Find where the given text appears and provide that cell's center as [x, y] coordinate. 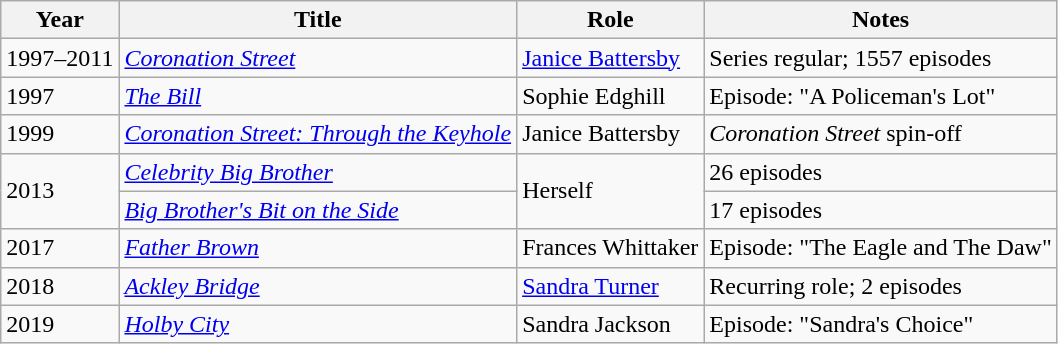
Recurring role; 2 episodes [880, 286]
Sandra Jackson [610, 324]
1997 [60, 96]
Celebrity Big Brother [318, 172]
1997–2011 [60, 58]
1999 [60, 134]
Father Brown [318, 248]
2017 [60, 248]
The Bill [318, 96]
Series regular; 1557 episodes [880, 58]
Herself [610, 191]
Sophie Edghill [610, 96]
Ackley Bridge [318, 286]
Coronation Street: Through the Keyhole [318, 134]
2013 [60, 191]
Role [610, 20]
Year [60, 20]
Coronation Street [318, 58]
Title [318, 20]
Sandra Turner [610, 286]
Episode: "The Eagle and The Daw" [880, 248]
2018 [60, 286]
17 episodes [880, 210]
Episode: "A Policeman's Lot" [880, 96]
Frances Whittaker [610, 248]
Episode: "Sandra's Choice" [880, 324]
Notes [880, 20]
Big Brother's Bit on the Side [318, 210]
Coronation Street spin-off [880, 134]
Holby City [318, 324]
26 episodes [880, 172]
2019 [60, 324]
